Scan for the cell matching the given text and deliver its (X, Y) coordinate at center. 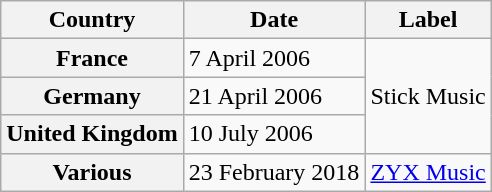
10 July 2006 (274, 134)
23 February 2018 (274, 172)
Stick Music (428, 96)
7 April 2006 (274, 58)
France (92, 58)
Various (92, 172)
Germany (92, 96)
Label (428, 20)
Country (92, 20)
United Kingdom (92, 134)
Date (274, 20)
21 April 2006 (274, 96)
ZYX Music (428, 172)
